Return [x, y] of the center of cell containing provided text 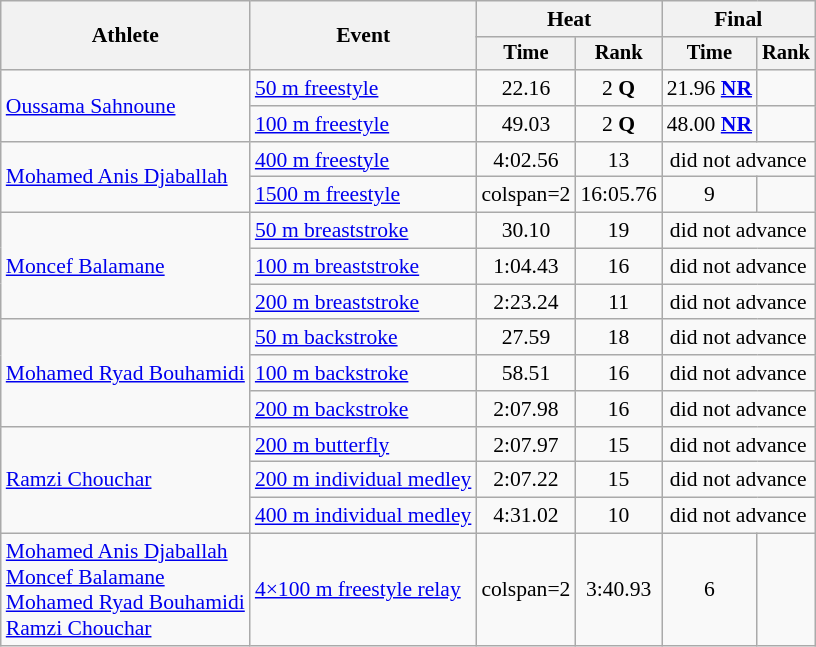
2:23.24 [526, 302]
200 m breaststroke [364, 302]
13 [618, 160]
1500 m freestyle [364, 195]
100 m backstroke [364, 373]
Final [738, 19]
Heat [568, 19]
19 [618, 231]
27.59 [526, 338]
Oussama Sahnoune [126, 106]
200 m backstroke [364, 409]
2:07.97 [526, 445]
48.00 NR [710, 124]
30.10 [526, 231]
3:40.93 [618, 590]
4:02.56 [526, 160]
Mohamed Anis Djaballah [126, 178]
22.16 [526, 88]
Athlete [126, 36]
10 [618, 516]
11 [618, 302]
1:04.43 [526, 267]
100 m breaststroke [364, 267]
50 m backstroke [364, 338]
50 m freestyle [364, 88]
2:07.98 [526, 409]
Mohamed Anis DjaballahMoncef BalamaneMohamed Ryad BouhamidiRamzi Chouchar [126, 590]
16:05.76 [618, 195]
200 m individual medley [364, 480]
21.96 NR [710, 88]
400 m freestyle [364, 160]
49.03 [526, 124]
4×100 m freestyle relay [364, 590]
58.51 [526, 373]
6 [710, 590]
2:07.22 [526, 480]
9 [710, 195]
Mohamed Ryad Bouhamidi [126, 374]
400 m individual medley [364, 516]
18 [618, 338]
50 m breaststroke [364, 231]
200 m butterfly [364, 445]
Ramzi Chouchar [126, 480]
100 m freestyle [364, 124]
Moncef Balamane [126, 266]
4:31.02 [526, 516]
Event [364, 36]
